Output the (X, Y) coordinate of the center of the cell containing the given text.  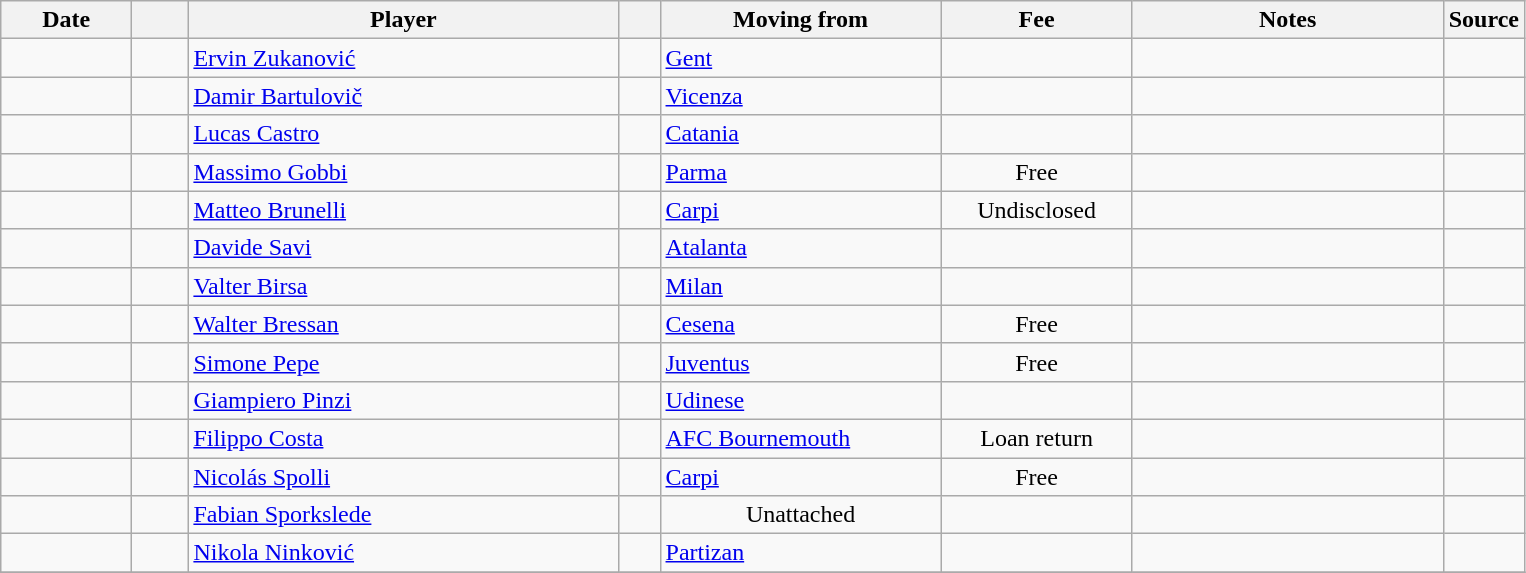
Gent (800, 58)
Loan return (1036, 438)
Unattached (800, 515)
Catania (800, 134)
Parma (800, 172)
Date (66, 20)
Cesena (800, 324)
Massimo Gobbi (404, 172)
Davide Savi (404, 248)
Ervin Zukanović (404, 58)
Nikola Ninković (404, 553)
Filippo Costa (404, 438)
Player (404, 20)
Walter Bressan (404, 324)
Valter Birsa (404, 286)
Nicolás Spolli (404, 477)
Damir Bartulovič (404, 96)
Moving from (800, 20)
Juventus (800, 362)
Matteo Brunelli (404, 210)
Lucas Castro (404, 134)
Undisclosed (1036, 210)
Vicenza (800, 96)
Source (1484, 20)
Simone Pepe (404, 362)
Partizan (800, 553)
Udinese (800, 400)
AFC Bournemouth (800, 438)
Giampiero Pinzi (404, 400)
Milan (800, 286)
Atalanta (800, 248)
Notes (1288, 20)
Fabian Sporkslede (404, 515)
Fee (1036, 20)
